For the text-containing cell, return its midpoint in [X, Y] coordinate format. 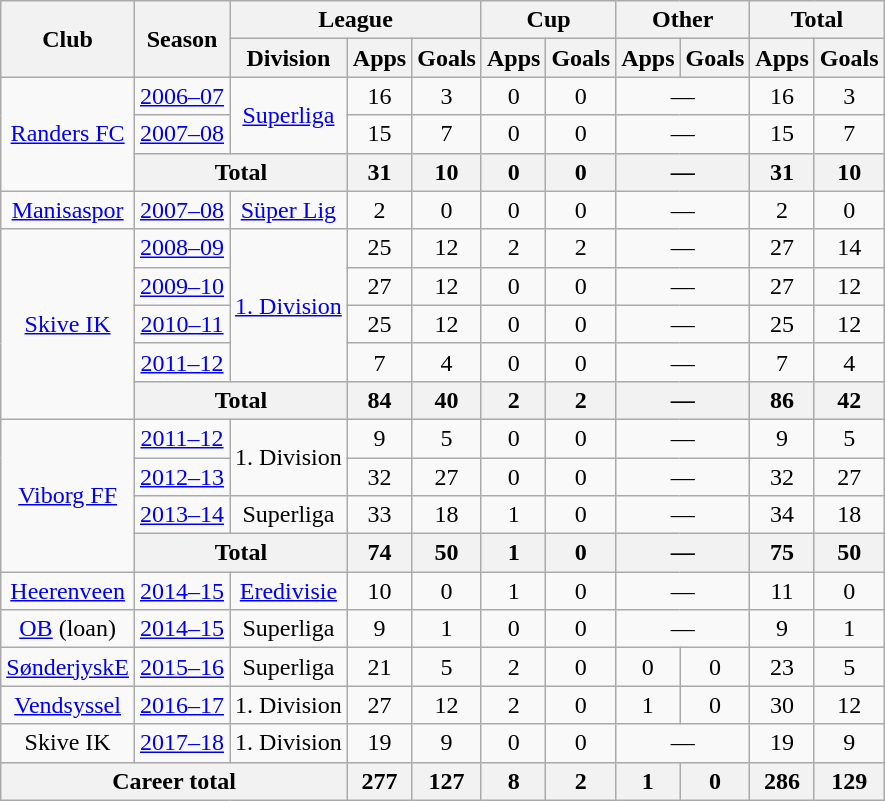
277 [379, 781]
8 [513, 781]
34 [782, 515]
Heerenveen [68, 591]
14 [849, 248]
2017–18 [182, 743]
11 [782, 591]
Eredivisie [289, 591]
Vendsyssel [68, 705]
2016–17 [182, 705]
40 [447, 400]
2015–16 [182, 667]
84 [379, 400]
2010–11 [182, 324]
127 [447, 781]
33 [379, 515]
Career total [174, 781]
23 [782, 667]
SønderjyskE [68, 667]
Cup [548, 20]
2012–13 [182, 477]
86 [782, 400]
Season [182, 39]
286 [782, 781]
2008–09 [182, 248]
Manisaspor [68, 210]
Randers FC [68, 134]
2013–14 [182, 515]
Club [68, 39]
42 [849, 400]
75 [782, 553]
21 [379, 667]
Division [289, 58]
Süper Lig [289, 210]
74 [379, 553]
2006–07 [182, 96]
OB (loan) [68, 629]
League [356, 20]
129 [849, 781]
Other [683, 20]
30 [782, 705]
Viborg FF [68, 495]
2009–10 [182, 286]
